Return the (X, Y) coordinate for the center point of the cell that contains the specified text.  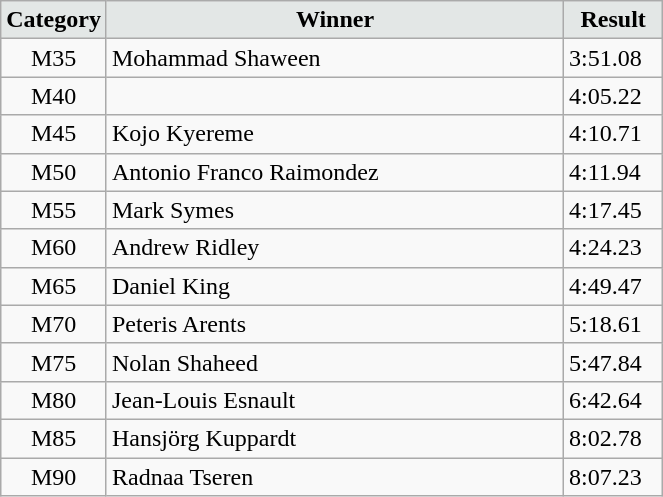
4:11.94 (614, 172)
M90 (54, 477)
M55 (54, 210)
Antonio Franco Raimondez (334, 172)
Jean-Louis Esnault (334, 400)
M65 (54, 286)
Winner (334, 20)
M70 (54, 324)
Mohammad Shaween (334, 58)
M75 (54, 362)
Mark Symes (334, 210)
M80 (54, 400)
4:49.47 (614, 286)
M50 (54, 172)
4:10.71 (614, 134)
M85 (54, 438)
M35 (54, 58)
Peteris Arents (334, 324)
Nolan Shaheed (334, 362)
5:47.84 (614, 362)
8:02.78 (614, 438)
5:18.61 (614, 324)
Andrew Ridley (334, 248)
Result (614, 20)
Radnaa Tseren (334, 477)
M40 (54, 96)
6:42.64 (614, 400)
3:51.08 (614, 58)
4:24.23 (614, 248)
4:17.45 (614, 210)
Category (54, 20)
4:05.22 (614, 96)
M45 (54, 134)
M60 (54, 248)
8:07.23 (614, 477)
Daniel King (334, 286)
Kojo Kyereme (334, 134)
Hansjörg Kuppardt (334, 438)
